Locate the cell with the specified text and output its [x, y] center coordinate. 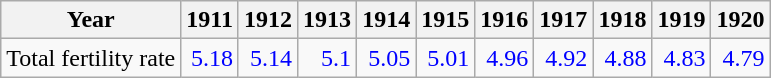
5.18 [210, 58]
5.05 [386, 58]
5.1 [328, 58]
Total fertility rate [91, 58]
4.79 [740, 58]
5.01 [446, 58]
1914 [386, 20]
5.14 [268, 58]
1915 [446, 20]
1912 [268, 20]
Year [91, 20]
1920 [740, 20]
1911 [210, 20]
1919 [682, 20]
1917 [564, 20]
4.96 [504, 58]
4.88 [622, 58]
1913 [328, 20]
4.83 [682, 58]
4.92 [564, 58]
1916 [504, 20]
1918 [622, 20]
